Return the [x, y] coordinate for the center point of the cell that contains the specified text.  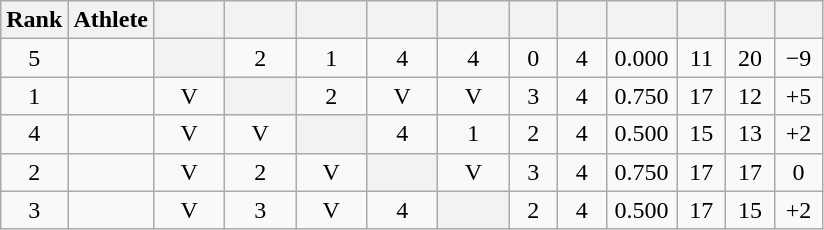
Athlete [111, 20]
Rank [34, 20]
12 [750, 96]
0.000 [642, 58]
11 [702, 58]
−9 [798, 58]
13 [750, 134]
5 [34, 58]
+5 [798, 96]
20 [750, 58]
